Determine the (X, Y) coordinate at the center of the cell enclosing the given text.  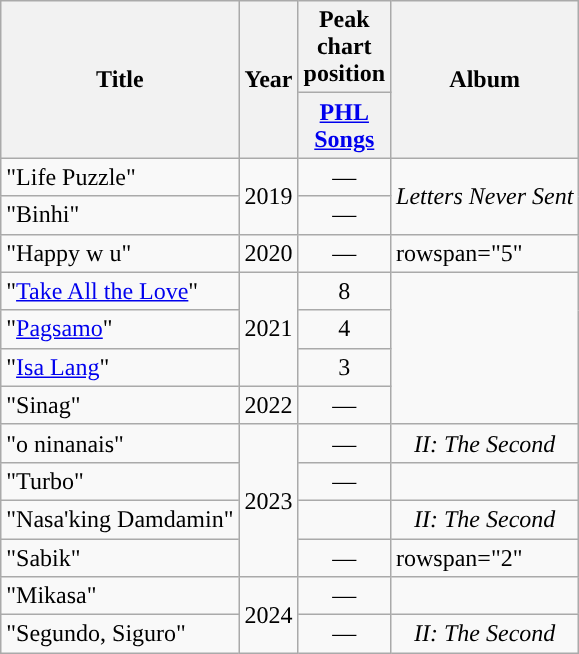
"Happy w u" (120, 253)
"Sinag" (120, 405)
3 (344, 367)
"Take All the Love" (120, 291)
"Isa Lang" (120, 367)
8 (344, 291)
"Binhi" (120, 215)
2020 (268, 253)
"Life Puzzle" (120, 177)
"Turbo" (120, 481)
Album (485, 80)
2021 (268, 329)
rowspan="5" (485, 253)
2022 (268, 405)
rowspan="2" (485, 557)
"Pagsamo" (120, 329)
2019 (268, 196)
4 (344, 329)
Peak chart position (344, 47)
"o ninanais" (120, 443)
2023 (268, 500)
"Sabik" (120, 557)
"Nasa'king Damdamin" (120, 519)
Year (268, 80)
PHL Songs (344, 126)
2024 (268, 615)
"Mikasa" (120, 596)
Title (120, 80)
Letters Never Sent (485, 196)
"Segundo, Siguro" (120, 634)
